Scan for the cell matching the given text and deliver its [X, Y] coordinate at center. 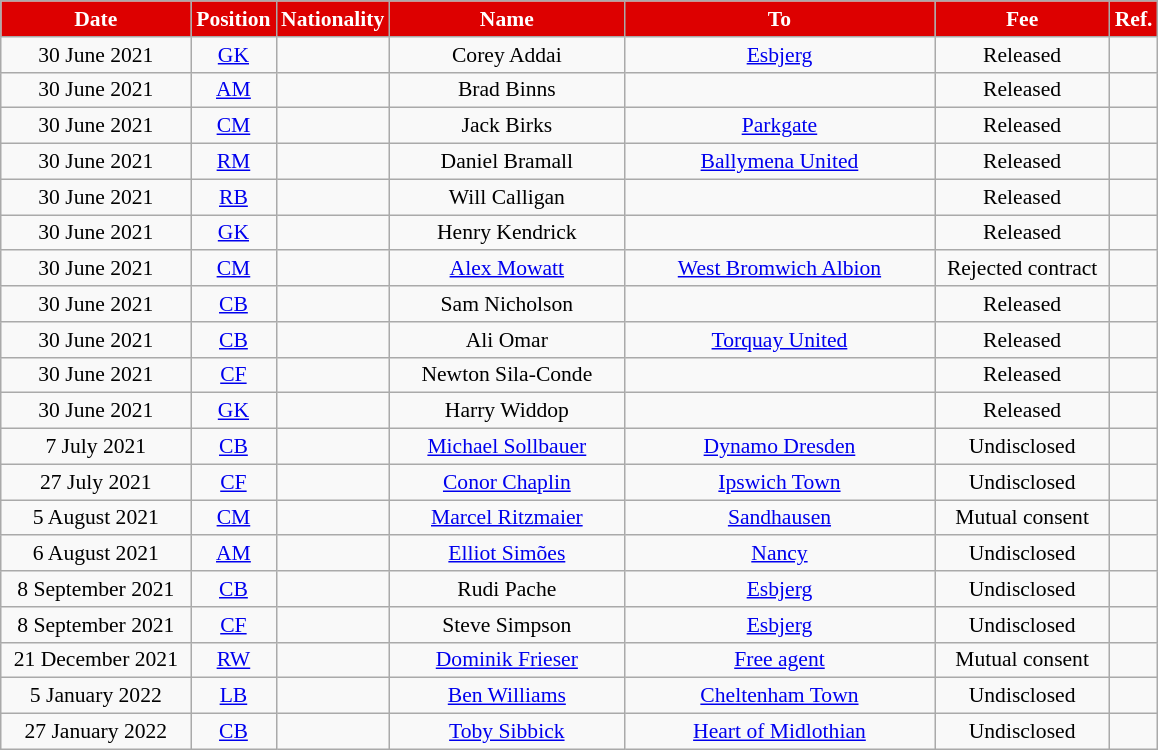
Newton Sila-Conde [506, 375]
27 July 2021 [96, 482]
RW [234, 660]
Date [96, 19]
Harry Widdop [506, 411]
Alex Mowatt [506, 269]
Toby Sibbick [506, 732]
Ben Williams [506, 696]
Conor Chaplin [506, 482]
5 August 2021 [96, 518]
Brad Binns [506, 90]
Position [234, 19]
Free agent [779, 660]
Marcel Ritzmaier [506, 518]
Rudi Pache [506, 589]
Ipswich Town [779, 482]
Corey Addai [506, 55]
7 July 2021 [96, 447]
Ali Omar [506, 340]
5 January 2022 [96, 696]
Nationality [332, 19]
Elliot Simões [506, 554]
Heart of Midlothian [779, 732]
Daniel Bramall [506, 162]
Sandhausen [779, 518]
Steve Simpson [506, 625]
Ballymena United [779, 162]
West Bromwich Albion [779, 269]
Torquay United [779, 340]
Rejected contract [1022, 269]
Dominik Frieser [506, 660]
Henry Kendrick [506, 233]
21 December 2021 [96, 660]
27 January 2022 [96, 732]
Michael Sollbauer [506, 447]
Jack Birks [506, 126]
Cheltenham Town [779, 696]
Will Calligan [506, 197]
Nancy [779, 554]
RB [234, 197]
LB [234, 696]
To [779, 19]
Sam Nicholson [506, 304]
RM [234, 162]
Parkgate [779, 126]
Ref. [1134, 19]
6 August 2021 [96, 554]
Dynamo Dresden [779, 447]
Fee [1022, 19]
Name [506, 19]
